Search for the cell housing the specified text and yield its (X, Y) center coordinate. 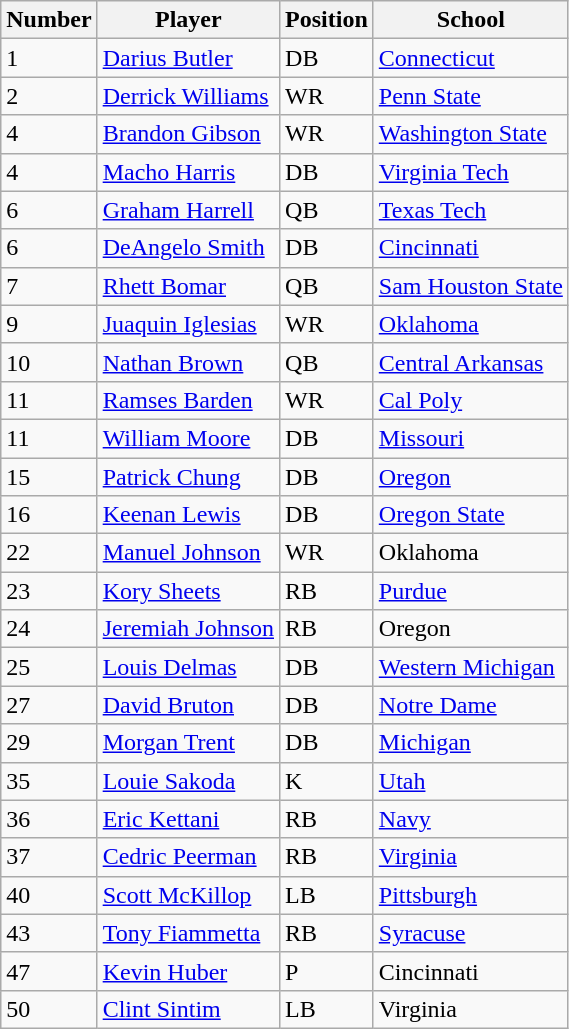
15 (49, 477)
Penn State (470, 96)
Purdue (470, 591)
16 (49, 515)
Nathan Brown (188, 362)
Washington State (470, 134)
Cedric Peerman (188, 857)
David Bruton (188, 705)
47 (49, 971)
Notre Dame (470, 705)
22 (49, 553)
William Moore (188, 438)
Cal Poly (470, 400)
Macho Harris (188, 172)
43 (49, 933)
Louis Delmas (188, 667)
Missouri (470, 438)
Louie Sakoda (188, 781)
40 (49, 895)
Darius Butler (188, 58)
Central Arkansas (470, 362)
Kory Sheets (188, 591)
Virginia Tech (470, 172)
Eric Kettani (188, 819)
Position (327, 20)
1 (49, 58)
7 (49, 286)
Ramses Barden (188, 400)
P (327, 971)
Player (188, 20)
36 (49, 819)
35 (49, 781)
Graham Harrell (188, 210)
Morgan Trent (188, 743)
Number (49, 20)
25 (49, 667)
Utah (470, 781)
Tony Fiammetta (188, 933)
K (327, 781)
Derrick Williams (188, 96)
Jeremiah Johnson (188, 629)
Sam Houston State (470, 286)
Pittsburgh (470, 895)
Clint Sintim (188, 1009)
27 (49, 705)
Patrick Chung (188, 477)
37 (49, 857)
Kevin Huber (188, 971)
Oregon State (470, 515)
Connecticut (470, 58)
Syracuse (470, 933)
29 (49, 743)
Texas Tech (470, 210)
50 (49, 1009)
Rhett Bomar (188, 286)
Western Michigan (470, 667)
9 (49, 324)
Michigan (470, 743)
School (470, 20)
Navy (470, 819)
2 (49, 96)
23 (49, 591)
10 (49, 362)
DeAngelo Smith (188, 248)
24 (49, 629)
Brandon Gibson (188, 134)
Manuel Johnson (188, 553)
Scott McKillop (188, 895)
Keenan Lewis (188, 515)
Juaquin Iglesias (188, 324)
